Locate the cell with the specified text and output its [X, Y] center coordinate. 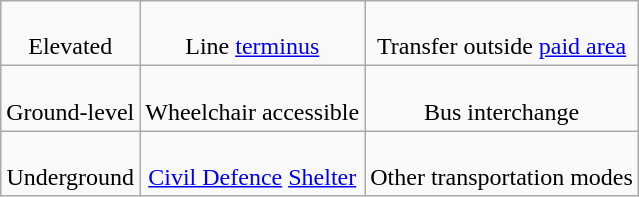
Ground-level [70, 98]
Underground [70, 164]
Civil Defence Shelter [252, 164]
Wheelchair accessible [252, 98]
Elevated [70, 34]
Bus interchange [502, 98]
Line terminus [252, 34]
Transfer outside paid area [502, 34]
Other transportation modes [502, 164]
